Scan for the cell matching the given text and deliver its (X, Y) coordinate at center. 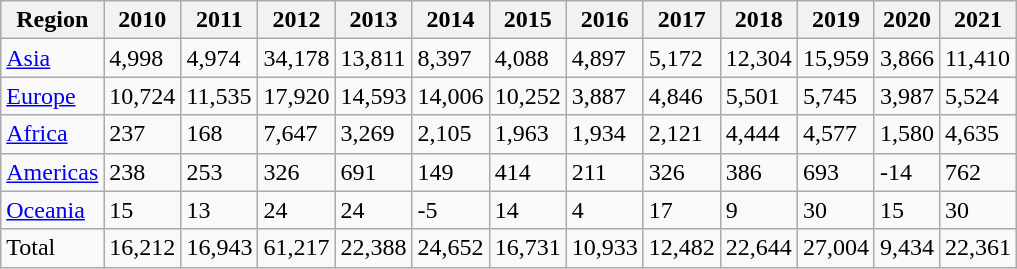
14 (528, 210)
8,397 (450, 58)
2,105 (450, 134)
762 (978, 172)
Americas (52, 172)
1,963 (528, 134)
9,434 (906, 248)
4,577 (836, 134)
2015 (528, 20)
2021 (978, 20)
10,933 (604, 248)
12,482 (682, 248)
Region (52, 20)
14,593 (374, 96)
4,998 (142, 58)
11,410 (978, 58)
27,004 (836, 248)
2016 (604, 20)
-5 (450, 210)
2019 (836, 20)
3,987 (906, 96)
2012 (296, 20)
13,811 (374, 58)
4,974 (220, 58)
10,724 (142, 96)
237 (142, 134)
34,178 (296, 58)
2,121 (682, 134)
16,943 (220, 248)
-14 (906, 172)
253 (220, 172)
168 (220, 134)
414 (528, 172)
17 (682, 210)
3,269 (374, 134)
16,212 (142, 248)
10,252 (528, 96)
4,088 (528, 58)
2020 (906, 20)
5,524 (978, 96)
3,866 (906, 58)
17,920 (296, 96)
22,388 (374, 248)
4,635 (978, 134)
4 (604, 210)
238 (142, 172)
211 (604, 172)
2014 (450, 20)
7,647 (296, 134)
Total (52, 248)
5,172 (682, 58)
2010 (142, 20)
15,959 (836, 58)
1,580 (906, 134)
12,304 (758, 58)
3,887 (604, 96)
2011 (220, 20)
5,501 (758, 96)
Oceania (52, 210)
5,745 (836, 96)
14,006 (450, 96)
16,731 (528, 248)
22,361 (978, 248)
691 (374, 172)
Africa (52, 134)
61,217 (296, 248)
2017 (682, 20)
2013 (374, 20)
Europe (52, 96)
693 (836, 172)
149 (450, 172)
1,934 (604, 134)
4,897 (604, 58)
22,644 (758, 248)
2018 (758, 20)
Asia (52, 58)
24,652 (450, 248)
4,444 (758, 134)
11,535 (220, 96)
4,846 (682, 96)
13 (220, 210)
386 (758, 172)
9 (758, 210)
